Capture the cell that displays the provided text and extract its [X, Y] central coordinate. 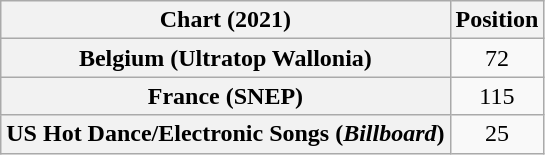
Position [497, 20]
France (SNEP) [226, 96]
Belgium (Ultratop Wallonia) [226, 58]
Chart (2021) [226, 20]
115 [497, 96]
25 [497, 134]
US Hot Dance/Electronic Songs (Billboard) [226, 134]
72 [497, 58]
